Scan for the cell matching the given text and deliver its [X, Y] coordinate at center. 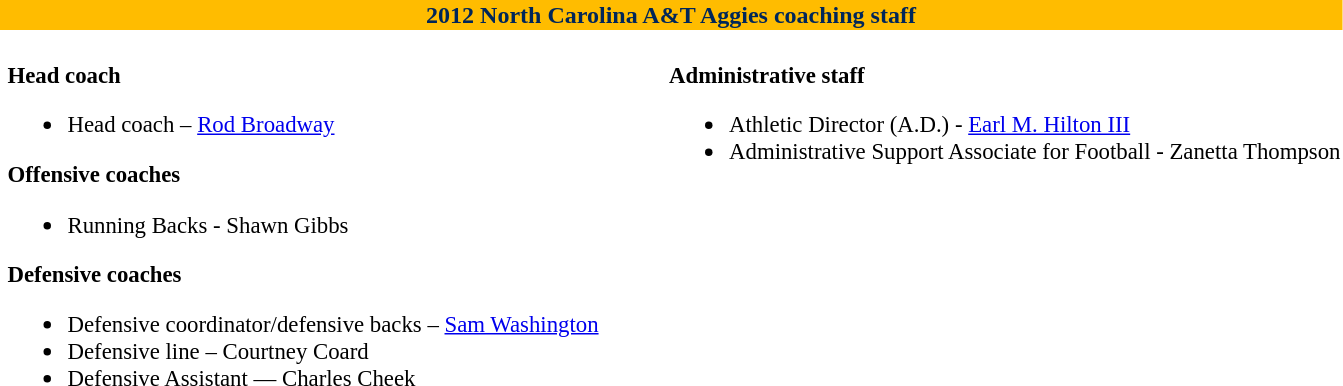
2012 North Carolina A&T Aggies coaching staff [671, 15]
